Scan for the cell matching the given text and deliver its (X, Y) coordinate at center. 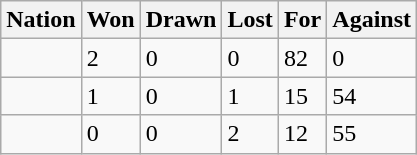
82 (302, 58)
For (302, 20)
12 (302, 134)
Against (372, 20)
55 (372, 134)
15 (302, 96)
Nation (41, 20)
54 (372, 96)
Lost (250, 20)
Drawn (181, 20)
Won (110, 20)
